Locate the cell with the specified text and output its (X, Y) center coordinate. 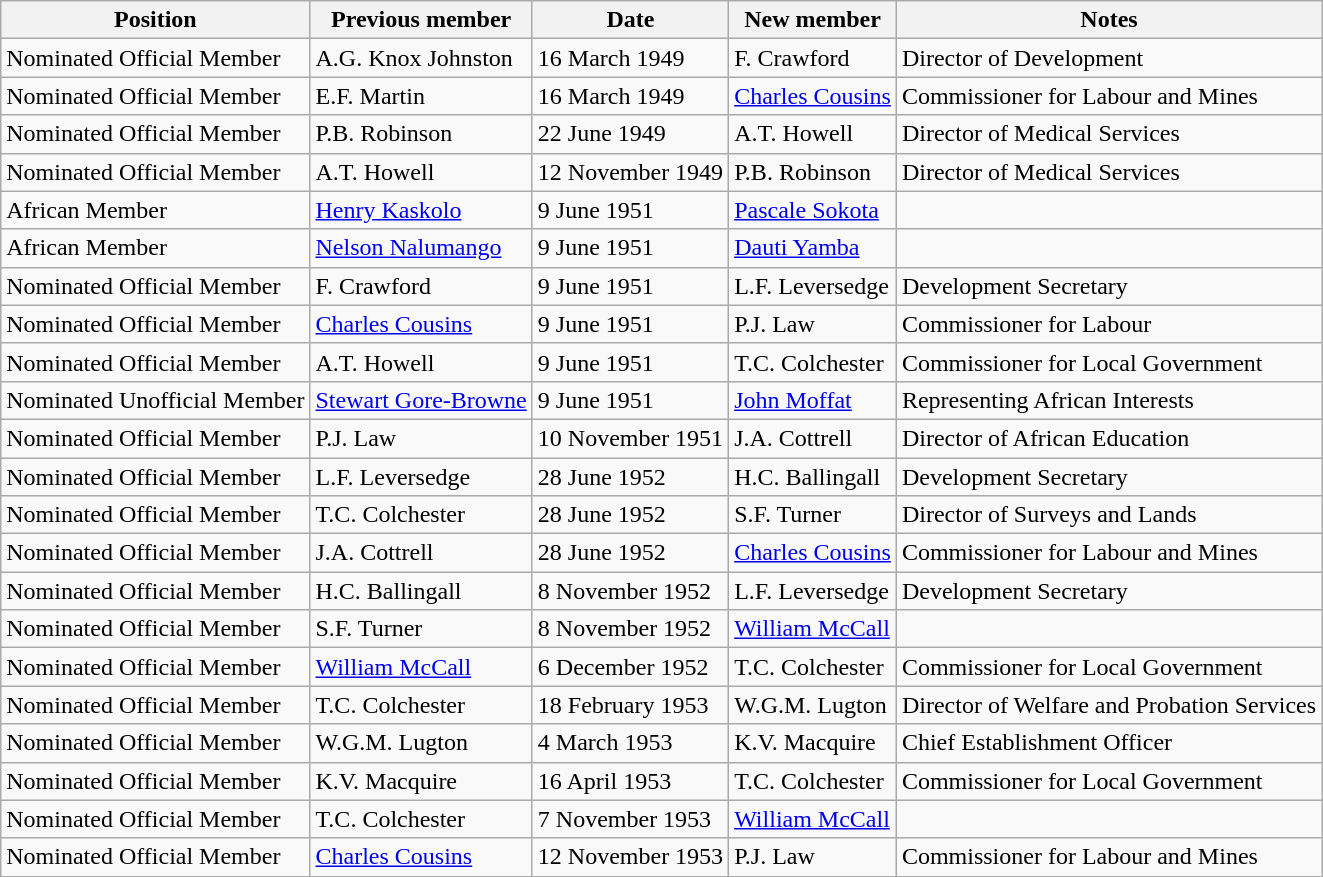
10 November 1951 (630, 438)
6 December 1952 (630, 667)
Commissioner for Labour (1108, 324)
Position (156, 20)
Notes (1108, 20)
New member (813, 20)
4 March 1953 (630, 743)
Pascale Sokota (813, 210)
16 April 1953 (630, 781)
A.G. Knox Johnston (421, 58)
7 November 1953 (630, 819)
John Moffat (813, 400)
22 June 1949 (630, 134)
Director of African Education (1108, 438)
12 November 1953 (630, 857)
Director of Surveys and Lands (1108, 515)
Director of Welfare and Probation Services (1108, 705)
Representing African Interests (1108, 400)
Stewart Gore-Browne (421, 400)
Nelson Nalumango (421, 248)
18 February 1953 (630, 705)
E.F. Martin (421, 96)
12 November 1949 (630, 172)
Dauti Yamba (813, 248)
Nominated Unofficial Member (156, 400)
Date (630, 20)
Previous member (421, 20)
Henry Kaskolo (421, 210)
Director of Development (1108, 58)
Chief Establishment Officer (1108, 743)
